Detect which cell encompasses the target text, then output its [x, y] center coordinate. 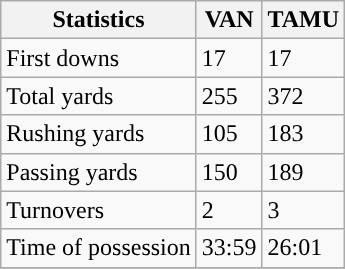
Statistics [99, 20]
Time of possession [99, 248]
183 [304, 134]
Total yards [99, 96]
Turnovers [99, 210]
26:01 [304, 248]
Passing yards [99, 172]
255 [229, 96]
VAN [229, 20]
2 [229, 210]
105 [229, 134]
33:59 [229, 248]
189 [304, 172]
150 [229, 172]
TAMU [304, 20]
3 [304, 210]
Rushing yards [99, 134]
372 [304, 96]
First downs [99, 58]
